Detect which cell encompasses the target text, then output its (x, y) center coordinate. 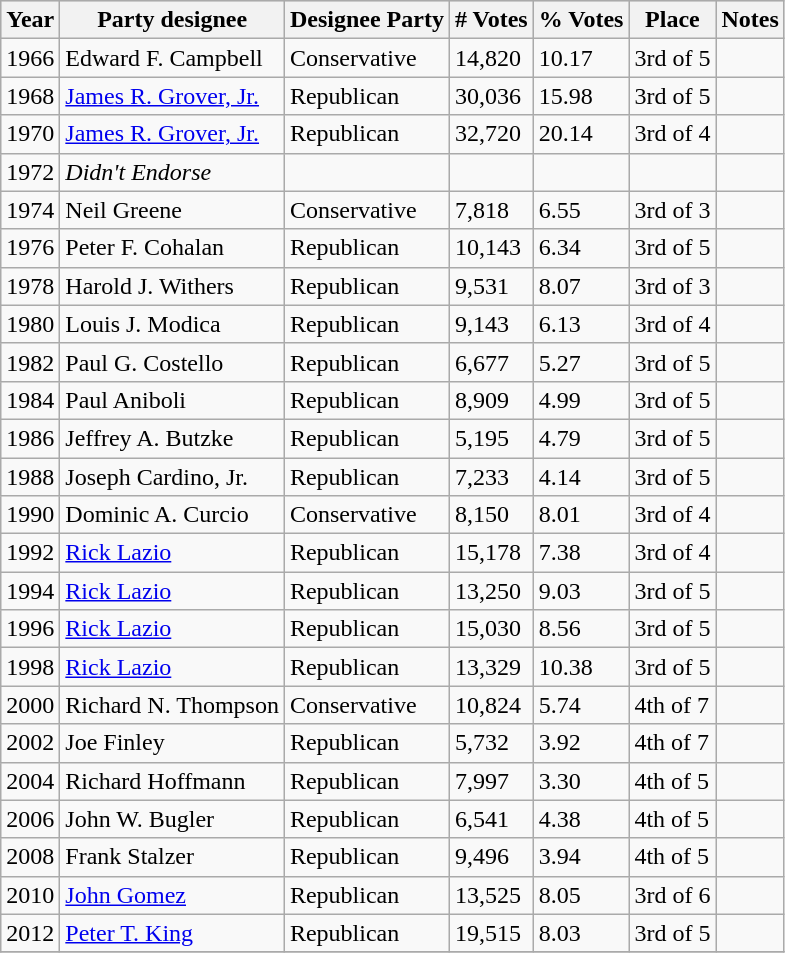
John Gomez (172, 895)
4.99 (581, 400)
9,496 (491, 857)
3.94 (581, 857)
1976 (30, 248)
Dominic A. Curcio (172, 515)
8.01 (581, 515)
1998 (30, 667)
1990 (30, 515)
1996 (30, 629)
8.56 (581, 629)
Place (672, 20)
2002 (30, 743)
Designee Party (366, 20)
6,677 (491, 362)
1972 (30, 172)
10,824 (491, 705)
1982 (30, 362)
13,525 (491, 895)
8,909 (491, 400)
15,178 (491, 553)
Year (30, 20)
9,143 (491, 324)
1992 (30, 553)
1970 (30, 134)
9.03 (581, 591)
1994 (30, 591)
Frank Stalzer (172, 857)
1980 (30, 324)
Paul Aniboli (172, 400)
14,820 (491, 58)
3rd of 6 (672, 895)
19,515 (491, 933)
20.14 (581, 134)
8.07 (581, 286)
6.55 (581, 210)
1966 (30, 58)
3.30 (581, 781)
Party designee (172, 20)
7,997 (491, 781)
Peter F. Cohalan (172, 248)
5.27 (581, 362)
Louis J. Modica (172, 324)
4.14 (581, 477)
2012 (30, 933)
1988 (30, 477)
Neil Greene (172, 210)
5,195 (491, 438)
Peter T. King (172, 933)
8.03 (581, 933)
7,818 (491, 210)
10.17 (581, 58)
1986 (30, 438)
2006 (30, 819)
1978 (30, 286)
30,036 (491, 96)
Joe Finley (172, 743)
1968 (30, 96)
10,143 (491, 248)
32,720 (491, 134)
6,541 (491, 819)
Notes (750, 20)
# Votes (491, 20)
Richard Hoffmann (172, 781)
9,531 (491, 286)
2008 (30, 857)
15,030 (491, 629)
Didn't Endorse (172, 172)
7,233 (491, 477)
8.05 (581, 895)
Paul G. Costello (172, 362)
6.13 (581, 324)
% Votes (581, 20)
1984 (30, 400)
8,150 (491, 515)
4.79 (581, 438)
4.38 (581, 819)
13,329 (491, 667)
1974 (30, 210)
3.92 (581, 743)
2010 (30, 895)
Edward F. Campbell (172, 58)
13,250 (491, 591)
Harold J. Withers (172, 286)
6.34 (581, 248)
15.98 (581, 96)
10.38 (581, 667)
2004 (30, 781)
Jeffrey A. Butzke (172, 438)
7.38 (581, 553)
John W. Bugler (172, 819)
Richard N. Thompson (172, 705)
2000 (30, 705)
5,732 (491, 743)
5.74 (581, 705)
Joseph Cardino, Jr. (172, 477)
